Output the (x, y) coordinate of the center of the cell containing the given text.  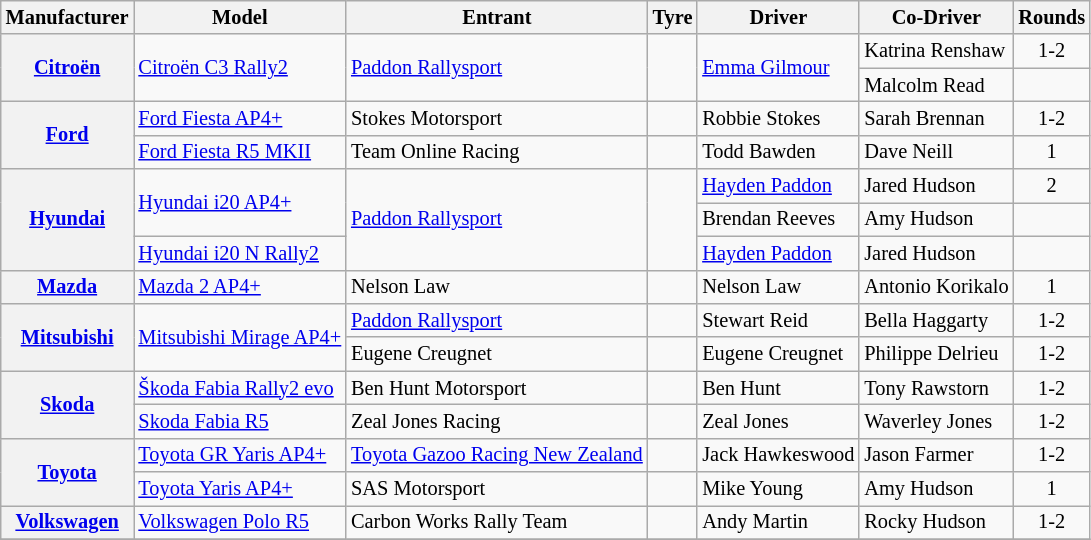
Skoda (68, 404)
Škoda Fabia Rally2 evo (240, 388)
Volkswagen Polo R5 (240, 522)
Stewart Reid (778, 320)
Katrina Renshaw (936, 51)
Ben Hunt (778, 388)
Entrant (497, 17)
Toyota GR Yaris AP4+ (240, 455)
Tyre (673, 17)
Todd Bawden (778, 152)
Hyundai i20 AP4+ (240, 202)
Ben Hunt Motorsport (497, 388)
Mike Young (778, 489)
Tony Rawstorn (936, 388)
SAS Motorsport (497, 489)
Toyota Gazoo Racing New Zealand (497, 455)
Stokes Motorsport (497, 118)
Jason Farmer (936, 455)
Mazda 2 AP4+ (240, 287)
Antonio Korikalo (936, 287)
Zeal Jones (778, 421)
Toyota Yaris AP4+ (240, 489)
Robbie Stokes (778, 118)
Philippe Delrieu (936, 354)
Ford (68, 134)
Mitsubishi Mirage AP4+ (240, 336)
Skoda Fabia R5 (240, 421)
Zeal Jones Racing (497, 421)
Volkswagen (68, 522)
Rounds (1052, 17)
Driver (778, 17)
Sarah Brennan (936, 118)
Manufacturer (68, 17)
Rocky Hudson (936, 522)
Co-Driver (936, 17)
Mazda (68, 287)
Ford Fiesta R5 MKII (240, 152)
Andy Martin (778, 522)
Citroën (68, 68)
Jack Hawkeswood (778, 455)
Team Online Racing (497, 152)
Hyundai (68, 220)
Bella Haggarty (936, 320)
Carbon Works Rally Team (497, 522)
Toyota (68, 472)
Citroën C3 Rally2 (240, 68)
2 (1052, 186)
Malcolm Read (936, 85)
Waverley Jones (936, 421)
Ford Fiesta AP4+ (240, 118)
Brendan Reeves (778, 219)
Hyundai i20 N Rally2 (240, 253)
Dave Neill (936, 152)
Model (240, 17)
Mitsubishi (68, 336)
Emma Gilmour (778, 68)
